From the cell containing the given text, extract its center point as [x, y] coordinate. 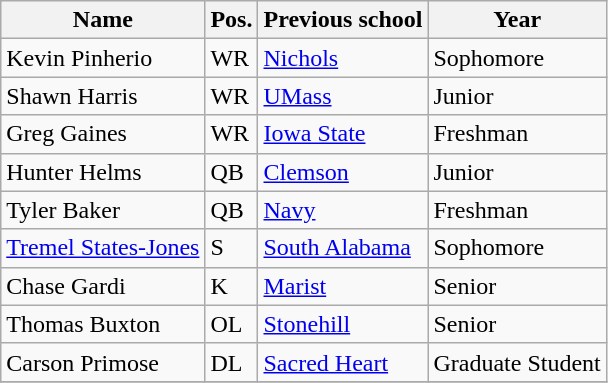
Clemson [343, 172]
Marist [343, 286]
Stonehill [343, 324]
Carson Primose [103, 362]
Previous school [343, 20]
Chase Gardi [103, 286]
Greg Gaines [103, 134]
K [232, 286]
OL [232, 324]
Shawn Harris [103, 96]
Pos. [232, 20]
Kevin Pinherio [103, 58]
Navy [343, 210]
S [232, 248]
DL [232, 362]
Year [517, 20]
South Alabama [343, 248]
Nichols [343, 58]
Tremel States-Jones [103, 248]
Name [103, 20]
Tyler Baker [103, 210]
Iowa State [343, 134]
Sacred Heart [343, 362]
Graduate Student [517, 362]
Thomas Buxton [103, 324]
UMass [343, 96]
Hunter Helms [103, 172]
